Scan for the cell matching the given text and deliver its (x, y) coordinate at center. 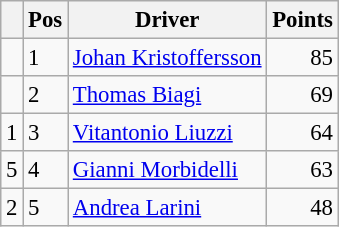
Points (302, 20)
4 (46, 170)
Vitantonio Liuzzi (168, 133)
48 (302, 208)
64 (302, 133)
63 (302, 170)
Thomas Biagi (168, 95)
3 (46, 133)
Pos (46, 20)
85 (302, 58)
Gianni Morbidelli (168, 170)
Driver (168, 20)
Johan Kristoffersson (168, 58)
69 (302, 95)
Andrea Larini (168, 208)
